Identify which cell holds the provided text, then report its (X, Y) central coordinate. 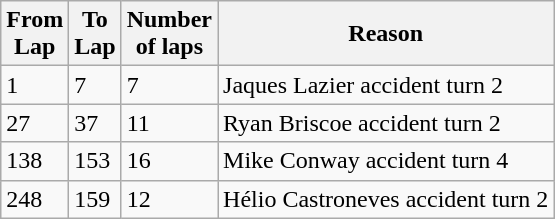
FromLap (35, 34)
16 (169, 161)
Numberof laps (169, 34)
27 (35, 123)
159 (95, 199)
Hélio Castroneves accident turn 2 (386, 199)
153 (95, 161)
1 (35, 85)
37 (95, 123)
248 (35, 199)
Ryan Briscoe accident turn 2 (386, 123)
Reason (386, 34)
Jaques Lazier accident turn 2 (386, 85)
11 (169, 123)
138 (35, 161)
Mike Conway accident turn 4 (386, 161)
ToLap (95, 34)
12 (169, 199)
